Pinpoint the cell where the given text exists, returning its [x, y] midpoint coordinate. 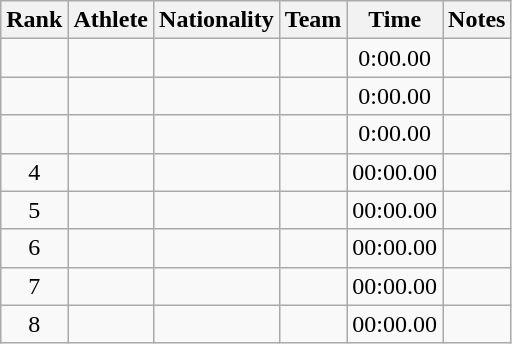
Time [395, 20]
5 [34, 210]
4 [34, 172]
Team [313, 20]
Notes [477, 20]
7 [34, 286]
Nationality [217, 20]
8 [34, 324]
6 [34, 248]
Rank [34, 20]
Athlete [111, 20]
